Find where the given text appears and provide that cell's center as [X, Y] coordinate. 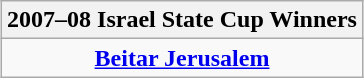
2007–08 Israel State Cup Winners [182, 20]
Beitar Jerusalem [182, 58]
